Return (X, Y) of the center of cell containing provided text 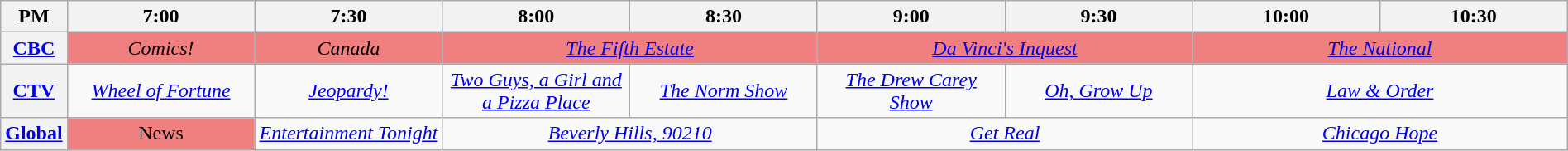
8:00 (536, 17)
Canada (349, 48)
10:30 (1474, 17)
Da Vinci's Inquest (1004, 48)
News (160, 134)
Comics! (160, 48)
10:00 (1287, 17)
The Drew Carey Show (911, 91)
Chicago Hope (1380, 134)
7:30 (349, 17)
The Fifth Estate (630, 48)
Jeopardy! (349, 91)
CTV (34, 91)
Global (34, 134)
PM (34, 17)
Two Guys, a Girl and a Pizza Place (536, 91)
CBC (34, 48)
Oh, Grow Up (1098, 91)
9:00 (911, 17)
7:00 (160, 17)
Law & Order (1380, 91)
Entertainment Tonight (349, 134)
Wheel of Fortune (160, 91)
The National (1380, 48)
8:30 (724, 17)
Beverly Hills, 90210 (630, 134)
The Norm Show (724, 91)
Get Real (1004, 134)
9:30 (1098, 17)
